Find where the given text appears and provide that cell's center as (x, y) coordinate. 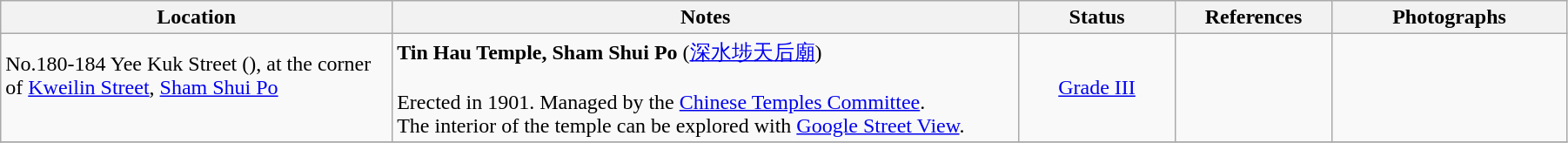
Status (1097, 17)
Grade III (1097, 88)
References (1254, 17)
Notes (706, 17)
No.180-184 Yee Kuk Street (), at the corner of Kweilin Street, Sham Shui Po (197, 88)
Photographs (1449, 17)
Location (197, 17)
